Provide the [x, y] coordinate of the cell's center where the given text is located.  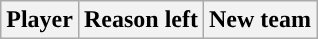
Reason left [140, 20]
New team [260, 20]
Player [40, 20]
